Detect which cell encompasses the target text, then output its (X, Y) center coordinate. 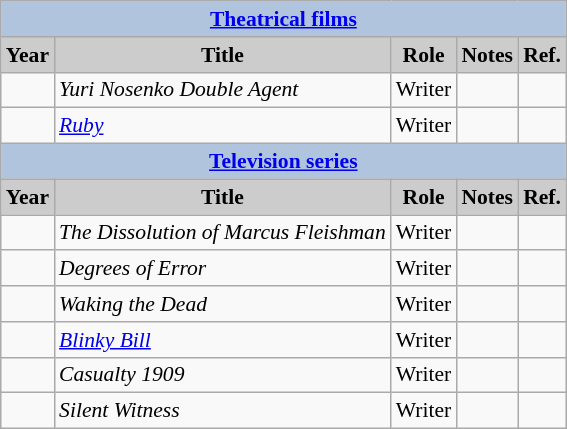
Degrees of Error (222, 269)
Theatrical films (284, 19)
Ruby (222, 126)
Television series (284, 162)
Casualty 1909 (222, 375)
The Dissolution of Marcus Fleishman (222, 233)
Waking the Dead (222, 304)
Blinky Bill (222, 340)
Yuri Nosenko Double Agent (222, 90)
Silent Witness (222, 411)
